Determine the [X, Y] coordinate at the center of the cell enclosing the given text.  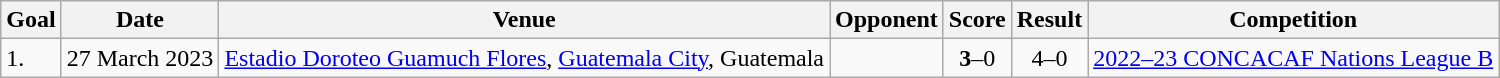
Result [1049, 20]
Venue [524, 20]
1. [31, 58]
Score [977, 20]
Estadio Doroteo Guamuch Flores, Guatemala City, Guatemala [524, 58]
27 March 2023 [140, 58]
Goal [31, 20]
4–0 [1049, 58]
Opponent [887, 20]
3–0 [977, 58]
Date [140, 20]
Competition [1294, 20]
2022–23 CONCACAF Nations League B [1294, 58]
